Capture the cell that displays the provided text and extract its (x, y) central coordinate. 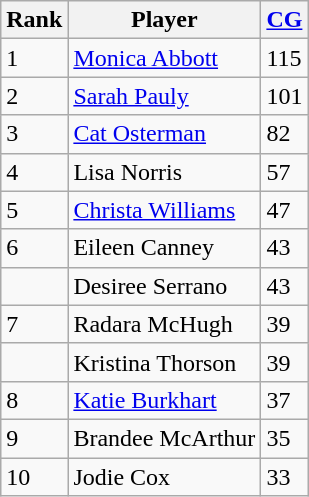
37 (284, 400)
Lisa Norris (164, 172)
1 (34, 58)
82 (284, 134)
Brandee McArthur (164, 438)
57 (284, 172)
101 (284, 96)
CG (284, 20)
Radara McHugh (164, 324)
9 (34, 438)
7 (34, 324)
2 (34, 96)
Player (164, 20)
Jodie Cox (164, 477)
35 (284, 438)
Monica Abbott (164, 58)
Kristina Thorson (164, 362)
Katie Burkhart (164, 400)
Eileen Canney (164, 248)
5 (34, 210)
10 (34, 477)
4 (34, 172)
33 (284, 477)
6 (34, 248)
Christa Williams (164, 210)
3 (34, 134)
Cat Osterman (164, 134)
47 (284, 210)
Rank (34, 20)
8 (34, 400)
Desiree Serrano (164, 286)
Sarah Pauly (164, 96)
115 (284, 58)
